Identify which cell holds the provided text, then report its (X, Y) central coordinate. 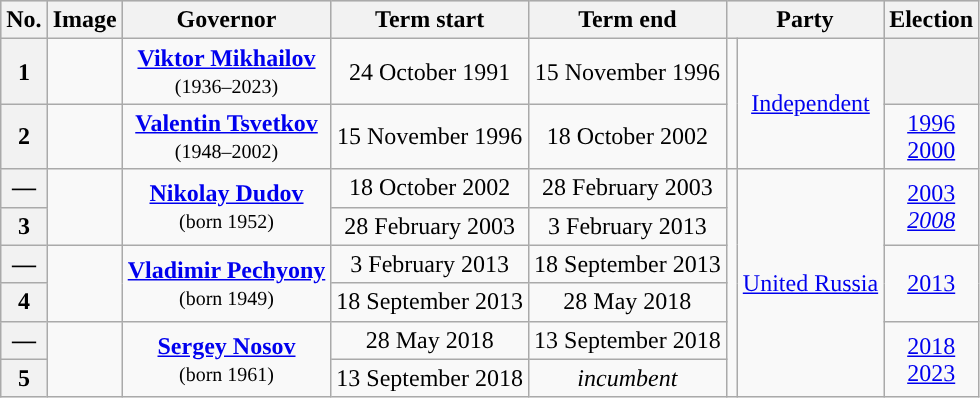
3 (24, 226)
No. (24, 20)
Party (804, 20)
4 (24, 302)
Term start (430, 20)
Independent (810, 104)
incumbent (628, 378)
19962000 (932, 136)
2 (24, 136)
Viktor Mikhailov(1936–2023) (226, 72)
20032008 (932, 207)
Image (84, 20)
1 (24, 72)
Governor (226, 20)
Valentin Tsvetkov(1948–2002) (226, 136)
20182023 (932, 359)
Election (932, 20)
2013 (932, 283)
Vladimir Pechyony(born 1949) (226, 283)
Nikolay Dudov(born 1952) (226, 207)
United Russia (810, 283)
Term end (628, 20)
Sergey Nosov(born 1961) (226, 359)
24 October 1991 (430, 72)
5 (24, 378)
